Return the (x, y) coordinate for the center point of the cell that contains the specified text.  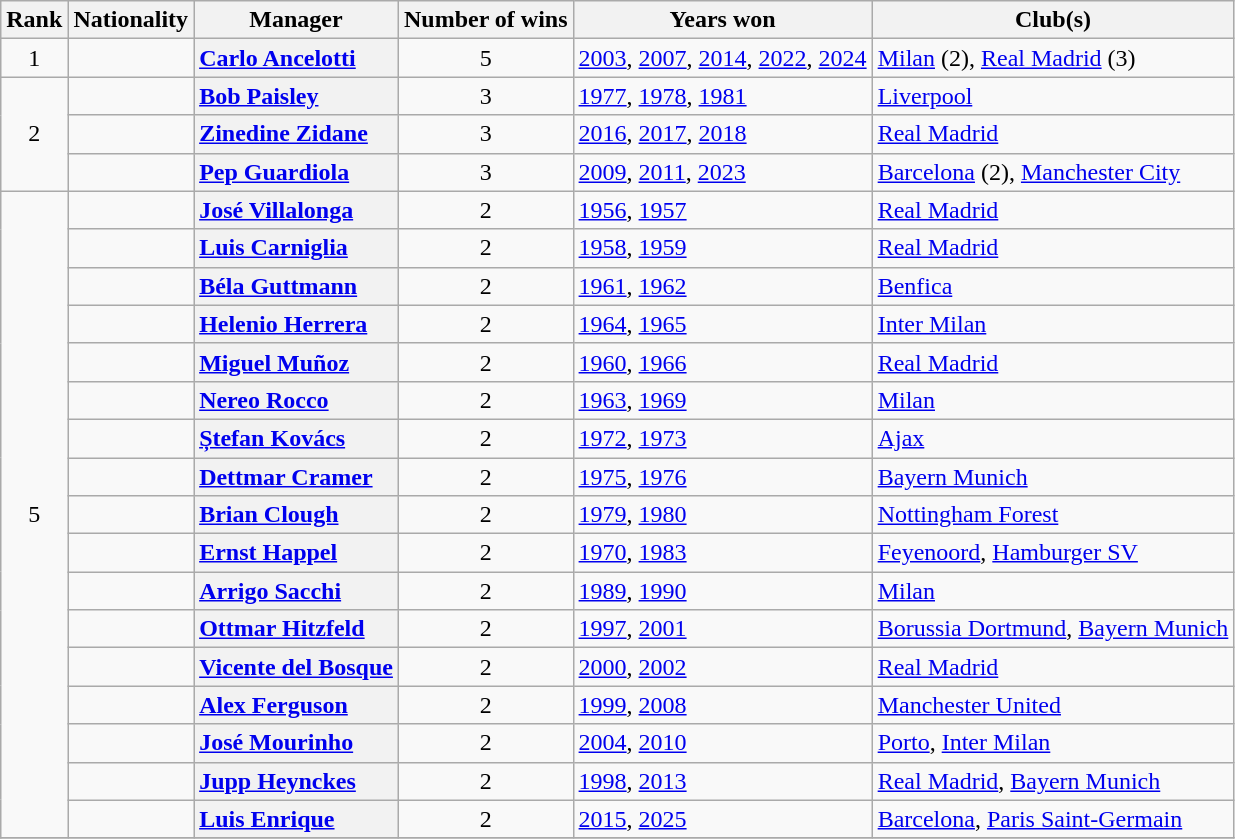
Borussia Dortmund, Bayern Munich (1053, 629)
Arrigo Sacchi (296, 591)
Number of wins (486, 20)
1956, 1957 (722, 210)
Barcelona (2), Manchester City (1053, 172)
Jupp Heynckes (296, 781)
Miguel Muñoz (296, 362)
1997, 2001 (722, 629)
José Mourinho (296, 743)
Rank (34, 20)
1979, 1980 (722, 515)
1 (34, 58)
Luis Carniglia (296, 248)
Helenio Herrera (296, 324)
Milan (2), Real Madrid (3) (1053, 58)
2009, 2011, 2023 (722, 172)
Ottmar Hitzfeld (296, 629)
Pep Guardiola (296, 172)
Carlo Ancelotti (296, 58)
Porto, Inter Milan (1053, 743)
Bayern Munich (1053, 477)
Nottingham Forest (1053, 515)
1975, 1976 (722, 477)
Barcelona, Paris Saint-Germain (1053, 819)
2016, 2017, 2018 (722, 134)
Béla Guttmann (296, 286)
Alex Ferguson (296, 705)
1961, 1962 (722, 286)
Manager (296, 20)
1963, 1969 (722, 400)
Feyenoord, Hamburger SV (1053, 553)
Benfica (1053, 286)
1999, 2008 (722, 705)
Dettmar Cramer (296, 477)
2000, 2002 (722, 667)
Zinedine Zidane (296, 134)
1958, 1959 (722, 248)
1970, 1983 (722, 553)
Vicente del Bosque (296, 667)
1989, 1990 (722, 591)
1998, 2013 (722, 781)
Nereo Rocco (296, 400)
Inter Milan (1053, 324)
Years won (722, 20)
Liverpool (1053, 96)
Ernst Happel (296, 553)
Nationality (131, 20)
Ajax (1053, 438)
2003, 2007, 2014, 2022, 2024 (722, 58)
Bob Paisley (296, 96)
1960, 1966 (722, 362)
1972, 1973 (722, 438)
1977, 1978, 1981 (722, 96)
Real Madrid, Bayern Munich (1053, 781)
José Villalonga (296, 210)
Brian Clough (296, 515)
2004, 2010 (722, 743)
2015, 2025 (722, 819)
Ștefan Kovács (296, 438)
Manchester United (1053, 705)
Luis Enrique (296, 819)
1964, 1965 (722, 324)
Club(s) (1053, 20)
